Return [X, Y] of the center of cell containing provided text 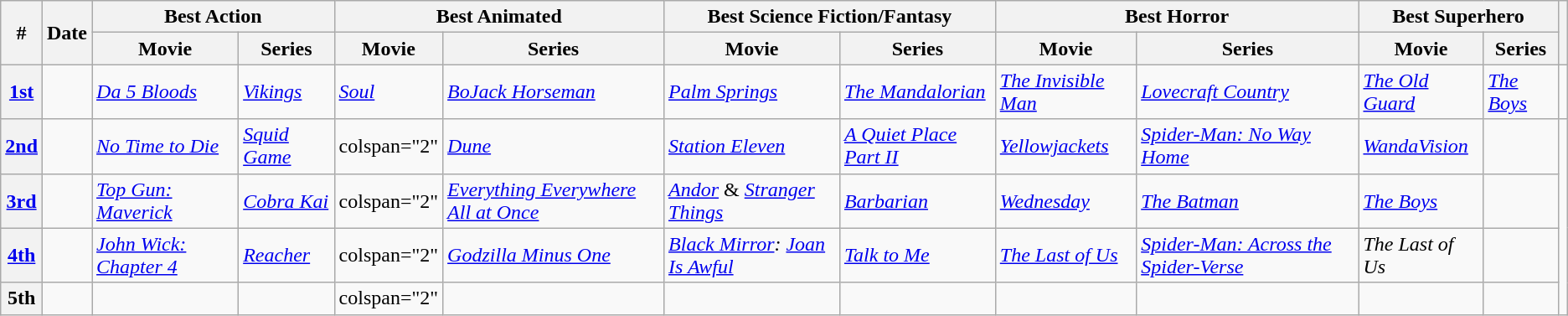
Godzilla Minus One [554, 255]
WandaVision [1421, 146]
The Batman [1248, 201]
3rd [22, 201]
No Time to Die [166, 146]
Reacher [286, 255]
Yellowjackets [1065, 146]
A Quiet Place Part II [917, 146]
Best Horror [1177, 17]
Cobra Kai [286, 201]
Dune [554, 146]
# [22, 33]
Lovecraft Country [1248, 92]
Da 5 Bloods [166, 92]
John Wick: Chapter 4 [166, 255]
1st [22, 92]
Everything Everywhere All at Once [554, 201]
Palm Springs [752, 92]
Spider-Man: No Way Home [1248, 146]
Squid Game [286, 146]
4th [22, 255]
Date [67, 33]
Station Eleven [752, 146]
2nd [22, 146]
Spider-Man: Across the Spider-Verse [1248, 255]
Best Action [214, 17]
Soul [389, 92]
The Invisible Man [1065, 92]
Wednesday [1065, 201]
Vikings [286, 92]
BoJack Horseman [554, 92]
Barbarian [917, 201]
Top Gun: Maverick [166, 201]
Best Animated [499, 17]
Best Superhero [1458, 17]
Talk to Me [917, 255]
The Old Guard [1421, 92]
Andor & Stranger Things [752, 201]
Black Mirror: Joan Is Awful [752, 255]
Best Science Fiction/Fantasy [830, 17]
5th [22, 298]
The Mandalorian [917, 92]
